Identify which cell holds the provided text, then report its [X, Y] central coordinate. 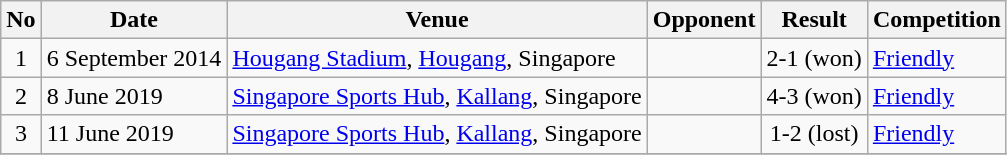
Date [134, 20]
No [21, 20]
2 [21, 96]
1-2 (lost) [814, 134]
Venue [437, 20]
Competition [936, 20]
3 [21, 134]
6 September 2014 [134, 58]
Result [814, 20]
11 June 2019 [134, 134]
1 [21, 58]
2-1 (won) [814, 58]
Hougang Stadium, Hougang, Singapore [437, 58]
4-3 (won) [814, 96]
8 June 2019 [134, 96]
Opponent [704, 20]
